Extract the [X, Y] coordinate from the center of the cell holding the provided text.  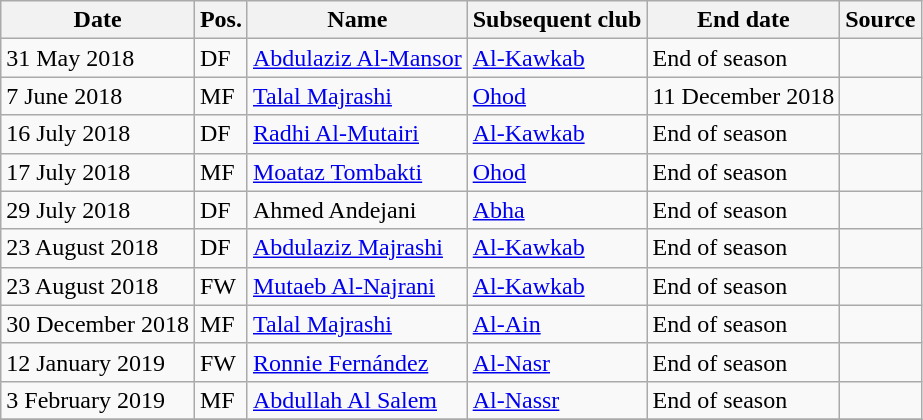
30 December 2018 [98, 324]
Date [98, 20]
Ronnie Fernández [357, 362]
7 June 2018 [98, 96]
Source [880, 20]
Moataz Tombakti [357, 172]
Abdulaziz Al-Mansor [357, 58]
Pos. [220, 20]
Ahmed Andejani [357, 210]
11 December 2018 [744, 96]
Abha [557, 210]
29 July 2018 [98, 210]
Al-Ain [557, 324]
Radhi Al-Mutairi [357, 134]
Al-Nassr [557, 400]
17 July 2018 [98, 172]
Abdullah Al Salem [357, 400]
Name [357, 20]
Mutaeb Al-Najrani [357, 286]
Abdulaziz Majrashi [357, 248]
31 May 2018 [98, 58]
Al-Nasr [557, 362]
3 February 2019 [98, 400]
End date [744, 20]
16 July 2018 [98, 134]
Subsequent club [557, 20]
12 January 2019 [98, 362]
